Locate the cell with the specified text and output its (x, y) center coordinate. 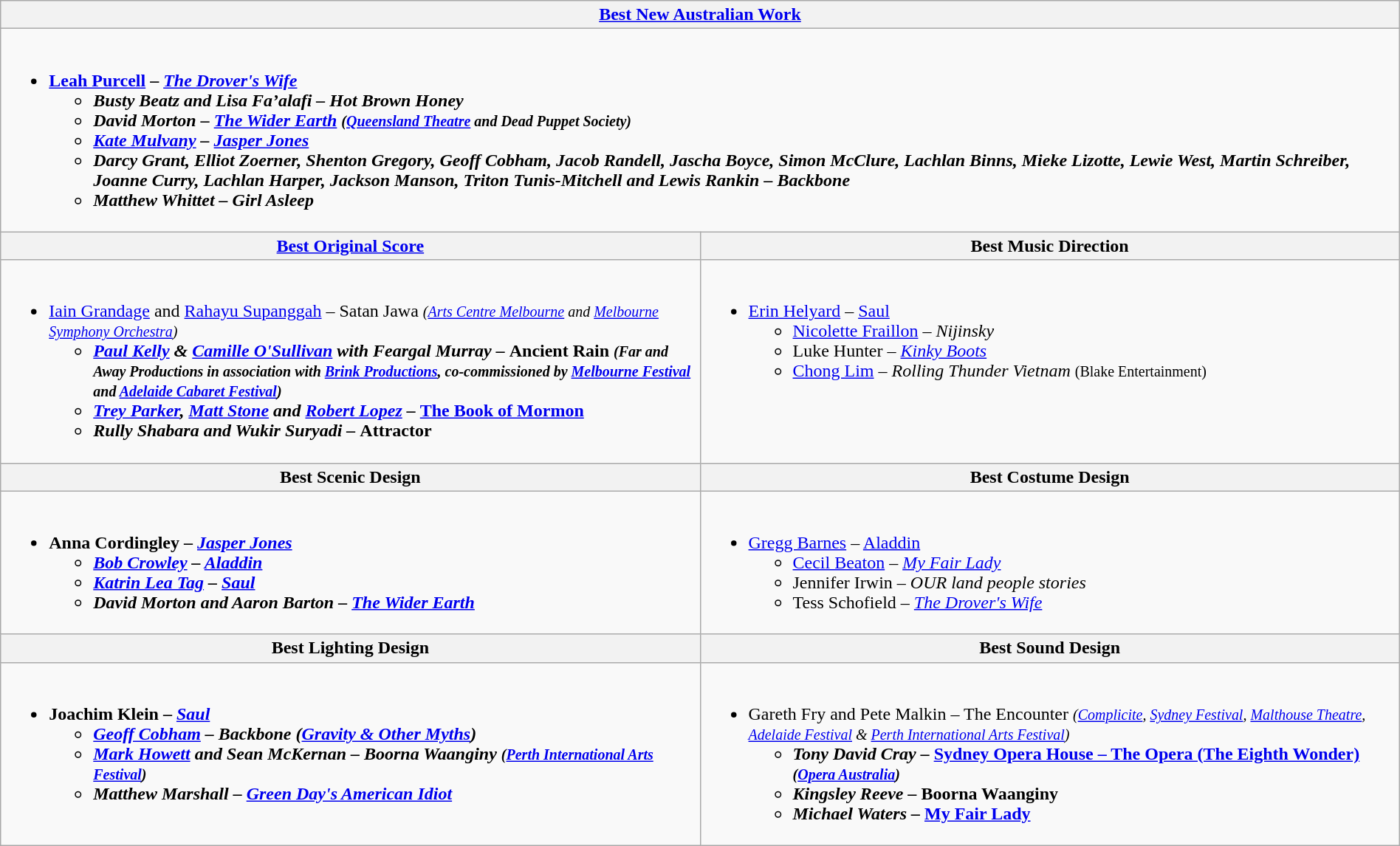
Best Music Direction (1050, 246)
Best New Australian Work (700, 15)
Erin Helyard – SaulNicolette Fraillon – NijinskyLuke Hunter – Kinky BootsChong Lim – Rolling Thunder Vietnam (Blake Entertainment) (1050, 362)
Gregg Barnes – AladdinCecil Beaton – My Fair LadyJennifer Irwin – OUR land people storiesTess Schofield – The Drover's Wife (1050, 563)
Anna Cordingley – Jasper JonesBob Crowley – AladdinKatrin Lea Tag – SaulDavid Morton and Aaron Barton – The Wider Earth (350, 563)
Best Scenic Design (350, 477)
Best Costume Design (1050, 477)
Best Original Score (350, 246)
Best Lighting Design (350, 648)
Best Sound Design (1050, 648)
